Locate the cell with the specified text and output its (X, Y) center coordinate. 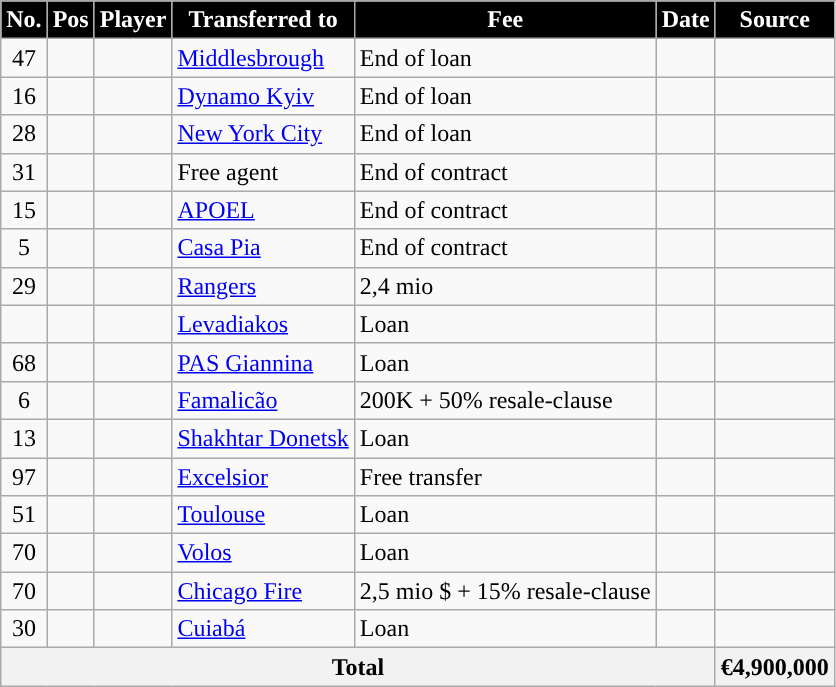
2,4 mio (505, 286)
Volos (263, 553)
29 (24, 286)
Levadiakos (263, 324)
€4,900,000 (774, 667)
Cuiabá (263, 629)
Shakhtar Donetsk (263, 438)
Player (133, 20)
68 (24, 362)
PAS Giannina (263, 362)
No. (24, 20)
15 (24, 210)
APOEL (263, 210)
5 (24, 248)
Famalicão (263, 400)
Rangers (263, 286)
Toulouse (263, 515)
Total (358, 667)
13 (24, 438)
Transferred to (263, 20)
Chicago Fire (263, 591)
Excelsior (263, 477)
New York City (263, 134)
Free agent (263, 172)
30 (24, 629)
31 (24, 172)
97 (24, 477)
Middlesbrough (263, 58)
47 (24, 58)
Date (686, 20)
Dynamo Kyiv (263, 96)
51 (24, 515)
6 (24, 400)
2,5 mio $ + 15% resale-clause (505, 591)
Free transfer (505, 477)
Fee (505, 20)
28 (24, 134)
Source (774, 20)
16 (24, 96)
200K + 50% resale-clause (505, 400)
Pos (70, 20)
Casa Pia (263, 248)
